Extract the [X, Y] coordinate from the center of the cell holding the provided text.  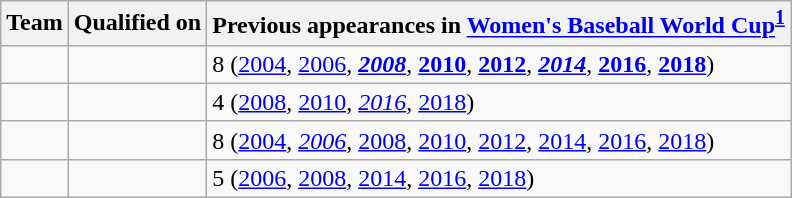
5 (2006, 2008, 2014, 2016, 2018) [499, 178]
Team [35, 24]
4 (2008, 2010, 2016, 2018) [499, 102]
Qualified on [137, 24]
Previous appearances in Women's Baseball World Cup1 [499, 24]
